Return the (x, y) coordinate for the center point of the cell that contains the specified text.  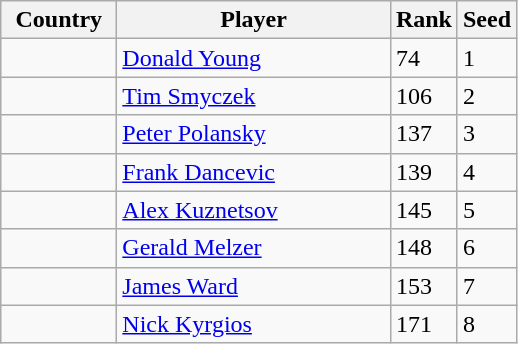
Gerald Melzer (254, 248)
Tim Smyczek (254, 96)
106 (424, 96)
1 (486, 58)
Frank Dancevic (254, 172)
Alex Kuznetsov (254, 210)
Seed (486, 20)
148 (424, 248)
139 (424, 172)
Player (254, 20)
Peter Polansky (254, 134)
137 (424, 134)
5 (486, 210)
James Ward (254, 286)
3 (486, 134)
153 (424, 286)
171 (424, 324)
4 (486, 172)
Country (59, 20)
7 (486, 286)
Nick Kyrgios (254, 324)
145 (424, 210)
Rank (424, 20)
74 (424, 58)
6 (486, 248)
8 (486, 324)
Donald Young (254, 58)
2 (486, 96)
